From the cell containing the given text, extract its center point as [X, Y] coordinate. 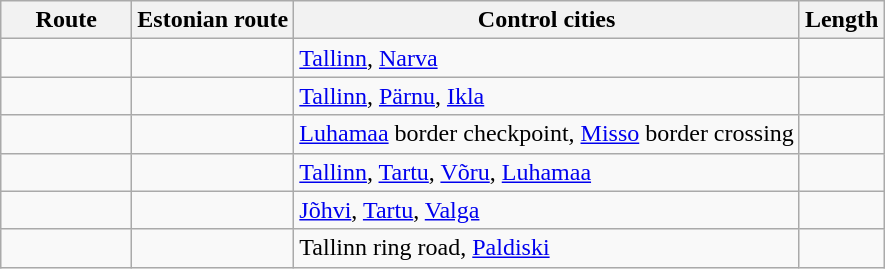
Tallinn ring road, Paldiski [547, 248]
Estonian route [213, 20]
Jõhvi, Tartu, Valga [547, 210]
Tallinn, Narva [547, 58]
Route [66, 20]
Tallinn, Tartu, Võru, Luhamaa [547, 172]
Control cities [547, 20]
Tallinn, Pärnu, Ikla [547, 96]
Length [841, 20]
Luhamaa border checkpoint, Misso border crossing [547, 134]
